For the text-containing cell, return its midpoint in [X, Y] coordinate format. 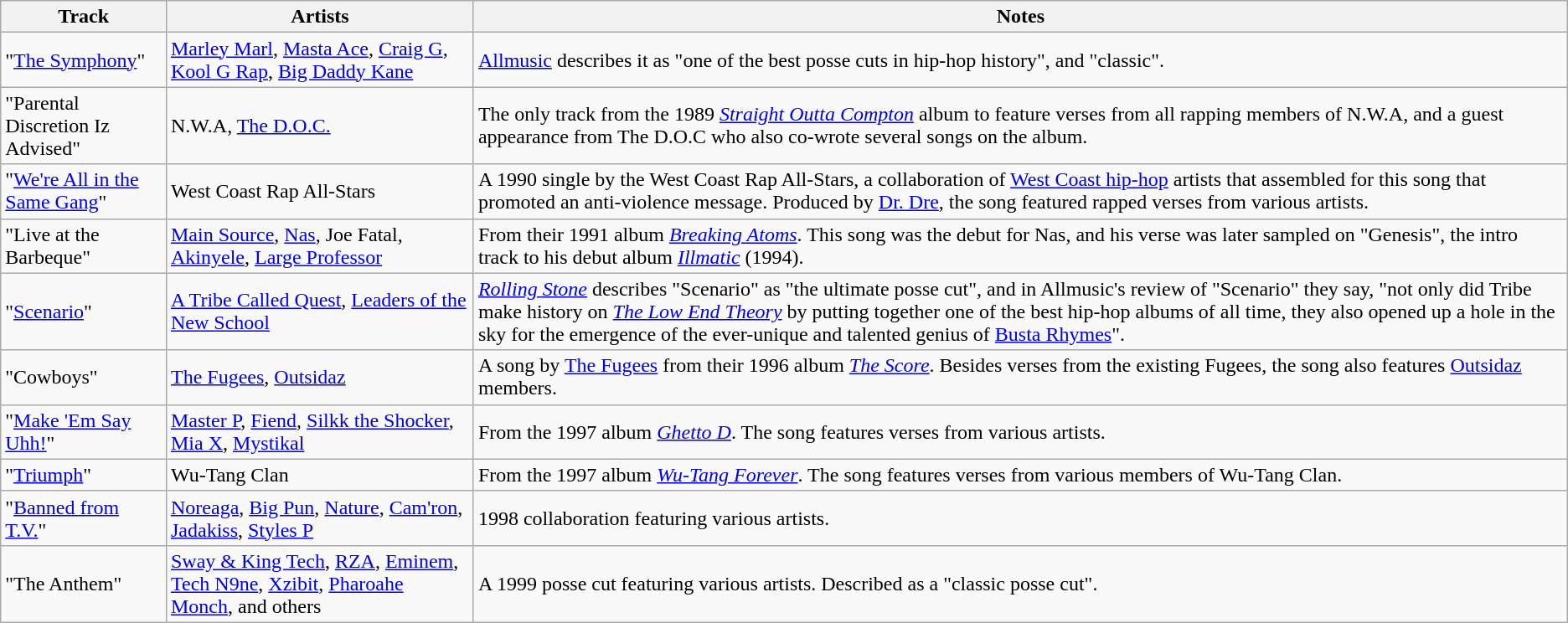
West Coast Rap All-Stars [320, 191]
"We're All in the Same Gang" [84, 191]
"The Symphony" [84, 60]
"Cowboys" [84, 377]
From the 1997 album Wu-Tang Forever. The song features verses from various members of Wu-Tang Clan. [1020, 475]
Master P, Fiend, Silkk the Shocker, Mia X, Mystikal [320, 432]
A Tribe Called Quest, Leaders of the New School [320, 311]
"Make 'Em Say Uhh!" [84, 432]
Notes [1020, 17]
Sway & King Tech, RZA, Eminem, Tech N9ne, Xzibit, Pharoahe Monch, and others [320, 584]
From the 1997 album Ghetto D. The song features verses from various artists. [1020, 432]
1998 collaboration featuring various artists. [1020, 517]
"Scenario" [84, 311]
Allmusic describes it as "one of the best posse cuts in hip-hop history", and "classic". [1020, 60]
"Parental Discretion Iz Advised" [84, 126]
"The Anthem" [84, 584]
The Fugees, Outsidaz [320, 377]
Main Source, Nas, Joe Fatal, Akinyele, Large Professor [320, 246]
Artists [320, 17]
Noreaga, Big Pun, Nature, Cam'ron, Jadakiss, Styles P [320, 517]
"Banned from T.V." [84, 517]
A 1999 posse cut featuring various artists. Described as a "classic posse cut". [1020, 584]
Marley Marl, Masta Ace, Craig G, Kool G Rap, Big Daddy Kane [320, 60]
"Triumph" [84, 475]
A song by The Fugees from their 1996 album The Score. Besides verses from the existing Fugees, the song also features Outsidaz members. [1020, 377]
N.W.A, The D.O.C. [320, 126]
Track [84, 17]
"Live at the Barbeque" [84, 246]
Wu-Tang Clan [320, 475]
